For the text-containing cell, return its midpoint in [x, y] coordinate format. 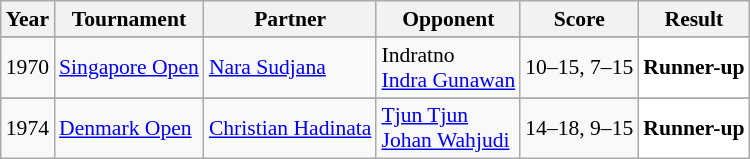
Indratno Indra Gunawan [448, 68]
Score [579, 19]
Result [694, 19]
14–18, 9–15 [579, 128]
1970 [28, 68]
Nara Sudjana [290, 68]
Singapore Open [129, 68]
1974 [28, 128]
Tournament [129, 19]
Opponent [448, 19]
10–15, 7–15 [579, 68]
Tjun Tjun Johan Wahjudi [448, 128]
Year [28, 19]
Partner [290, 19]
Christian Hadinata [290, 128]
Denmark Open [129, 128]
